Extract the (X, Y) coordinate from the center of the cell holding the provided text.  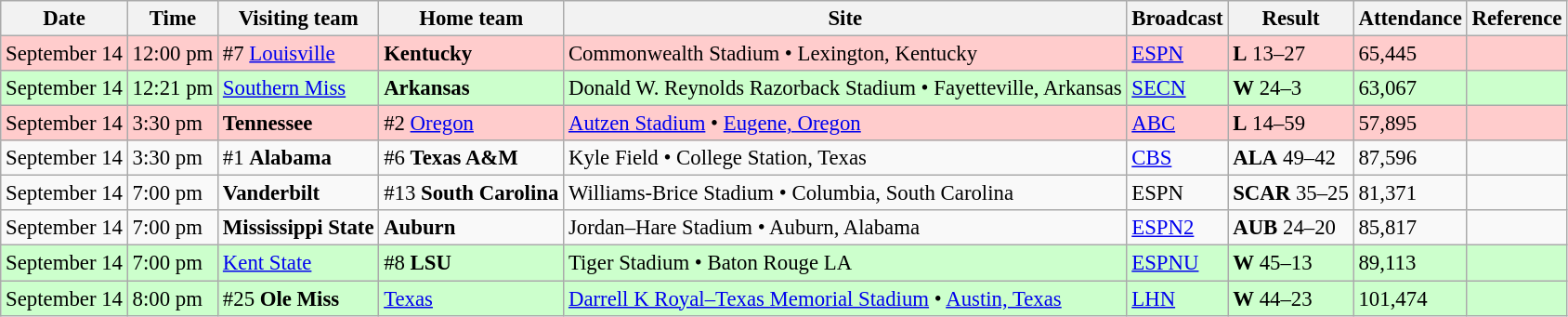
Tiger Stadium • Baton Rouge LA (845, 263)
W 44–23 (1291, 298)
ESPN2 (1178, 228)
65,445 (1410, 54)
Attendance (1410, 19)
8:00 pm (173, 298)
#2 Oregon (472, 124)
12:00 pm (173, 54)
Date (64, 19)
12:21 pm (173, 88)
Autzen Stadium • Eugene, Oregon (845, 124)
Donald W. Reynolds Razorback Stadium • Fayetteville, Arkansas (845, 88)
Southern Miss (299, 88)
Kent State (299, 263)
Jordan–Hare Stadium • Auburn, Alabama (845, 228)
63,067 (1410, 88)
81,371 (1410, 193)
Result (1291, 19)
Reference (1517, 19)
SECN (1178, 88)
LHN (1178, 298)
Darrell K Royal–Texas Memorial Stadium • Austin, Texas (845, 298)
Broadcast (1178, 19)
Tennessee (299, 124)
Visiting team (299, 19)
ESPNU (1178, 263)
Kyle Field • College Station, Texas (845, 158)
101,474 (1410, 298)
#7 Louisville (299, 54)
#6 Texas A&M (472, 158)
ALA 49–42 (1291, 158)
Vanderbilt (299, 193)
85,817 (1410, 228)
Kentucky (472, 54)
89,113 (1410, 263)
Commonwealth Stadium • Lexington, Kentucky (845, 54)
#1 Alabama (299, 158)
L 13–27 (1291, 54)
L 14–59 (1291, 124)
Williams-Brice Stadium • Columbia, South Carolina (845, 193)
#25 Ole Miss (299, 298)
57,895 (1410, 124)
#8 LSU (472, 263)
Home team (472, 19)
Time (173, 19)
W 45–13 (1291, 263)
AUB 24–20 (1291, 228)
CBS (1178, 158)
SCAR 35–25 (1291, 193)
Arkansas (472, 88)
W 24–3 (1291, 88)
Texas (472, 298)
Mississippi State (299, 228)
ABC (1178, 124)
87,596 (1410, 158)
#13 South Carolina (472, 193)
Site (845, 19)
Auburn (472, 228)
